Return the (x, y) coordinate for the center point of the cell that contains the specified text.  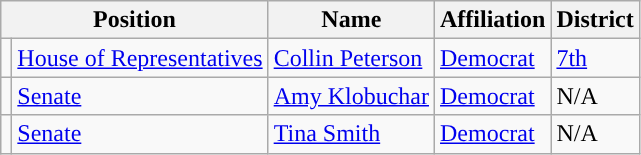
Tina Smith (351, 134)
Affiliation (493, 20)
Position (134, 20)
Name (351, 20)
District (595, 20)
Amy Klobuchar (351, 96)
7th (595, 58)
Collin Peterson (351, 58)
House of Representatives (140, 58)
